Locate the cell with the specified text and output its [x, y] center coordinate. 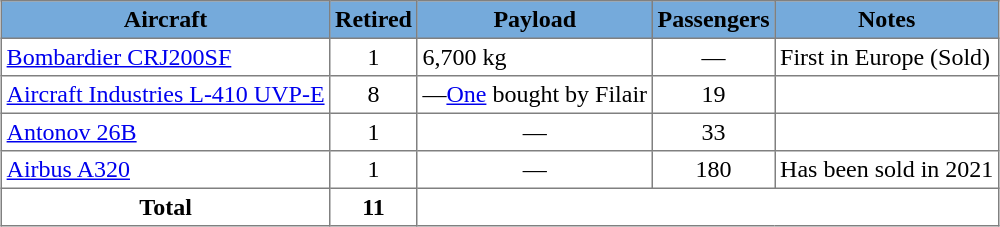
6,700 kg [534, 57]
Has been sold in 2021 [887, 170]
Aircraft [165, 20]
Antonov 26B [165, 132]
Bombardier CRJ200SF [165, 57]
Notes [887, 20]
Passengers [713, 20]
180 [713, 170]
8 [374, 95]
Payload [534, 20]
19 [713, 95]
11 [374, 207]
Retired [374, 20]
Total [165, 207]
Aircraft Industries L-410 UVP-E [165, 95]
Airbus A320 [165, 170]
33 [713, 132]
First in Europe (Sold) [887, 57]
—One bought by Filair [534, 95]
